For the text-containing cell, return its midpoint in [x, y] coordinate format. 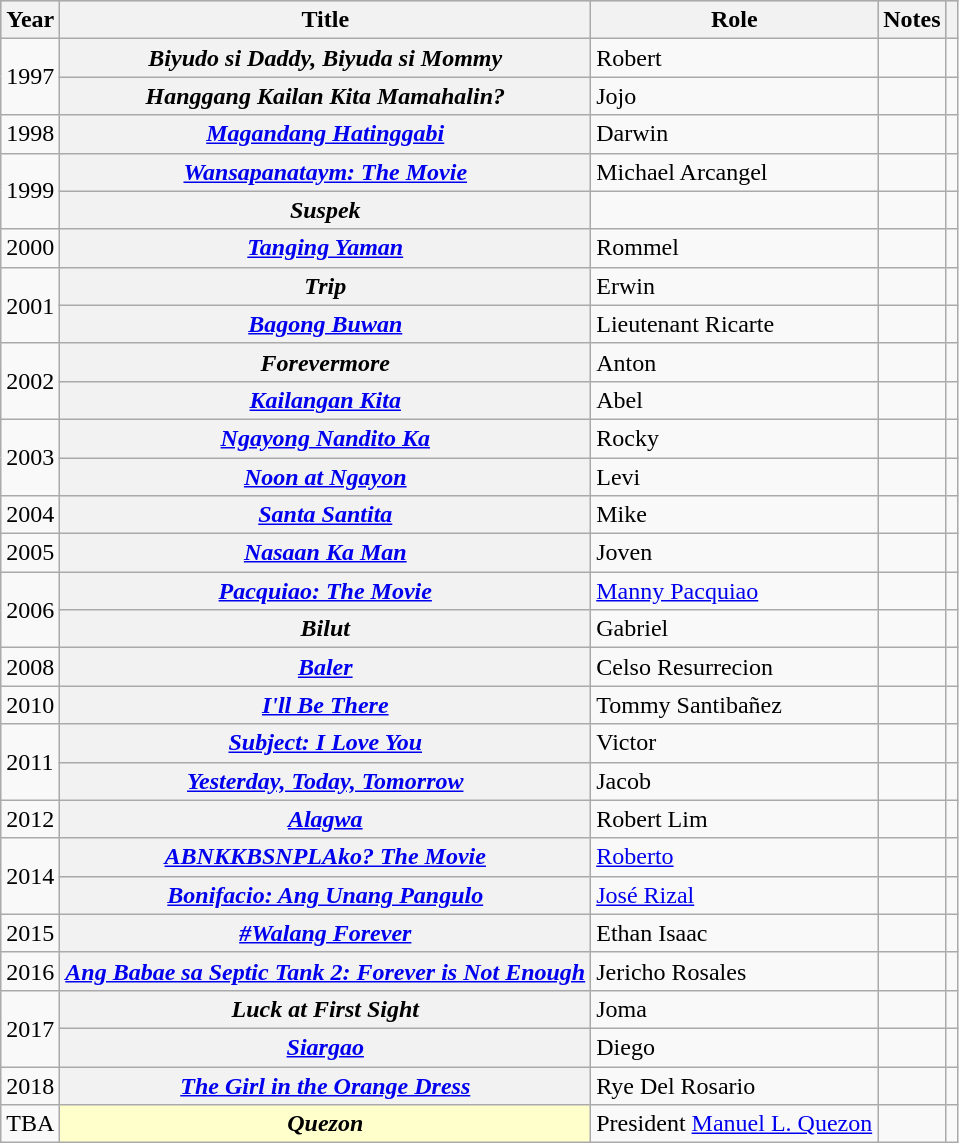
Role [734, 20]
Trip [326, 286]
Erwin [734, 286]
2018 [30, 1085]
Ang Babae sa Septic Tank 2: Forever is Not Enough [326, 971]
Jericho Rosales [734, 971]
1999 [30, 191]
Michael Arcangel [734, 172]
Forevermore [326, 362]
I'll Be There [326, 705]
Rocky [734, 438]
Kailangan Kita [326, 400]
Luck at First Sight [326, 1009]
Year [30, 20]
The Girl in the Orange Dress [326, 1085]
TBA [30, 1124]
Notes [912, 20]
Robert [734, 58]
Ethan Isaac [734, 933]
Manny Pacquiao [734, 591]
Title [326, 20]
Jacob [734, 781]
Levi [734, 477]
Gabriel [734, 629]
2011 [30, 762]
Tanging Yaman [326, 248]
Wansapanataym: The Movie [326, 172]
2015 [30, 933]
2006 [30, 610]
1997 [30, 77]
Ngayong Nandito Ka [326, 438]
1998 [30, 134]
2005 [30, 553]
Darwin [734, 134]
Alagwa [326, 819]
2003 [30, 457]
Celso Resurrecion [734, 667]
Biyudo si Daddy, Biyuda si Mommy [326, 58]
2017 [30, 1028]
Bilut [326, 629]
President Manuel L. Quezon [734, 1124]
2002 [30, 381]
Tommy Santibañez [734, 705]
2010 [30, 705]
Magandang Hatinggabi [326, 134]
Subject: I Love You [326, 743]
Noon at Ngayon [326, 477]
ABNKKBSNPLAko? The Movie [326, 857]
Nasaan Ka Man [326, 553]
2000 [30, 248]
2016 [30, 971]
2001 [30, 305]
Rommel [734, 248]
Abel [734, 400]
Quezon [326, 1124]
Pacquiao: The Movie [326, 591]
Joven [734, 553]
Jojo [734, 96]
Bagong Buwan [326, 324]
Santa Santita [326, 515]
2004 [30, 515]
Bonifacio: Ang Unang Pangulo [326, 895]
José Rizal [734, 895]
Victor [734, 743]
Mike [734, 515]
2012 [30, 819]
Roberto [734, 857]
Rye Del Rosario [734, 1085]
Suspek [326, 210]
Anton [734, 362]
#Walang Forever [326, 933]
Siargao [326, 1047]
Joma [734, 1009]
Yesterday, Today, Tomorrow [326, 781]
2008 [30, 667]
2014 [30, 876]
Lieutenant Ricarte [734, 324]
Diego [734, 1047]
Baler [326, 667]
Robert Lim [734, 819]
Hanggang Kailan Kita Mamahalin? [326, 96]
